Search for the cell housing the specified text and yield its (X, Y) center coordinate. 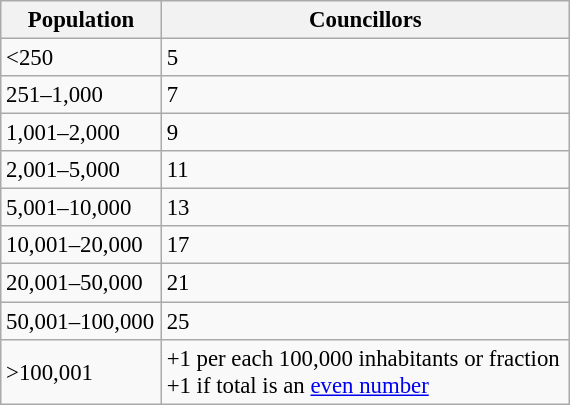
21 (365, 283)
>100,001 (82, 372)
9 (365, 133)
Population (82, 20)
10,001–20,000 (82, 245)
7 (365, 95)
251–1,000 (82, 95)
5 (365, 58)
5,001–10,000 (82, 208)
17 (365, 245)
11 (365, 170)
Councillors (365, 20)
13 (365, 208)
20,001–50,000 (82, 283)
50,001–100,000 (82, 321)
<250 (82, 58)
1,001–2,000 (82, 133)
25 (365, 321)
2,001–5,000 (82, 170)
+1 per each 100,000 inhabitants or fraction+1 if total is an even number (365, 372)
